Identify which cell holds the provided text, then report its (x, y) central coordinate. 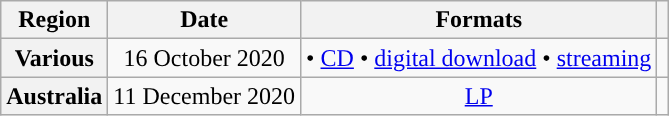
LP (479, 96)
16 October 2020 (204, 58)
• CD • digital download • streaming (479, 58)
Various (54, 58)
Region (54, 20)
Australia (54, 96)
Date (204, 20)
11 December 2020 (204, 96)
Formats (479, 20)
